Provide the (x, y) coordinate of the cell's center where the given text is located.  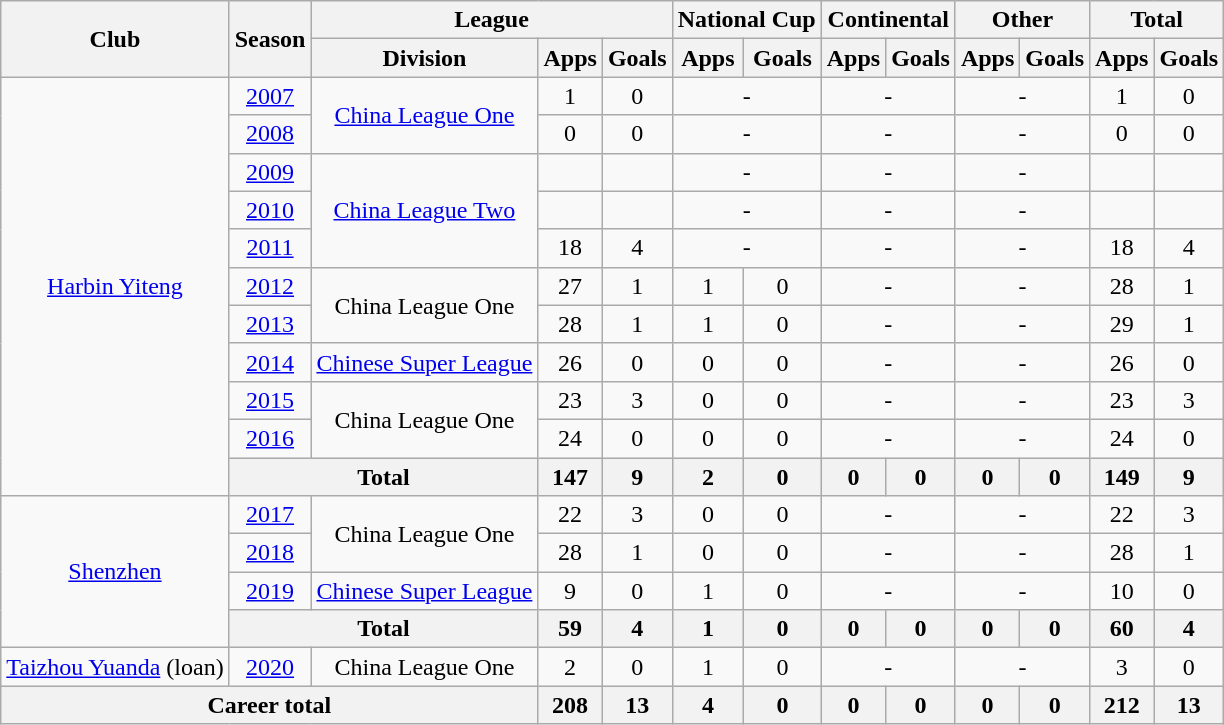
League (492, 20)
149 (1122, 477)
2016 (270, 438)
27 (570, 286)
2018 (270, 553)
National Cup (746, 20)
Division (424, 58)
Club (115, 39)
2017 (270, 515)
2014 (270, 362)
Season (270, 39)
2015 (270, 400)
Career total (270, 705)
2012 (270, 286)
2008 (270, 134)
59 (570, 629)
10 (1122, 591)
60 (1122, 629)
2010 (270, 210)
2007 (270, 96)
2019 (270, 591)
Other (1022, 20)
Shenzhen (115, 572)
212 (1122, 705)
Harbin Yiteng (115, 286)
2011 (270, 248)
Continental (888, 20)
208 (570, 705)
China League Two (424, 210)
2020 (270, 667)
29 (1122, 324)
147 (570, 477)
2009 (270, 172)
Taizhou Yuanda (loan) (115, 667)
2013 (270, 324)
